Output the (x, y) coordinate of the center of the cell containing the given text.  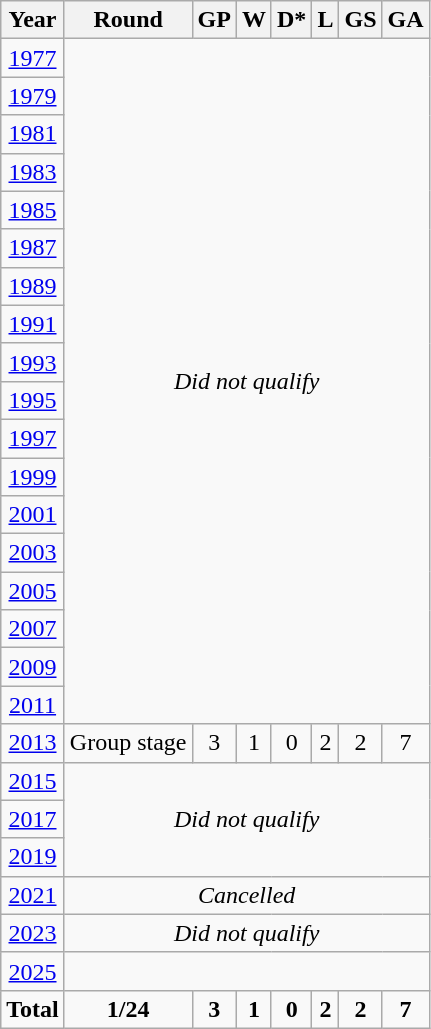
1993 (33, 362)
2021 (33, 895)
2001 (33, 515)
2015 (33, 781)
D* (291, 20)
2025 (33, 971)
2017 (33, 819)
1989 (33, 286)
2013 (33, 743)
2007 (33, 629)
2023 (33, 933)
1991 (33, 324)
Year (33, 20)
1/24 (128, 1009)
GP (214, 20)
Group stage (128, 743)
1977 (33, 58)
Round (128, 20)
1981 (33, 134)
2005 (33, 591)
2019 (33, 857)
Cancelled (246, 895)
1983 (33, 172)
1985 (33, 210)
L (326, 20)
W (254, 20)
1999 (33, 477)
GS (360, 20)
2011 (33, 705)
GA (406, 20)
2009 (33, 667)
1997 (33, 438)
Total (33, 1009)
1987 (33, 248)
2003 (33, 553)
1979 (33, 96)
1995 (33, 400)
